Search for the cell housing the specified text and yield its [X, Y] center coordinate. 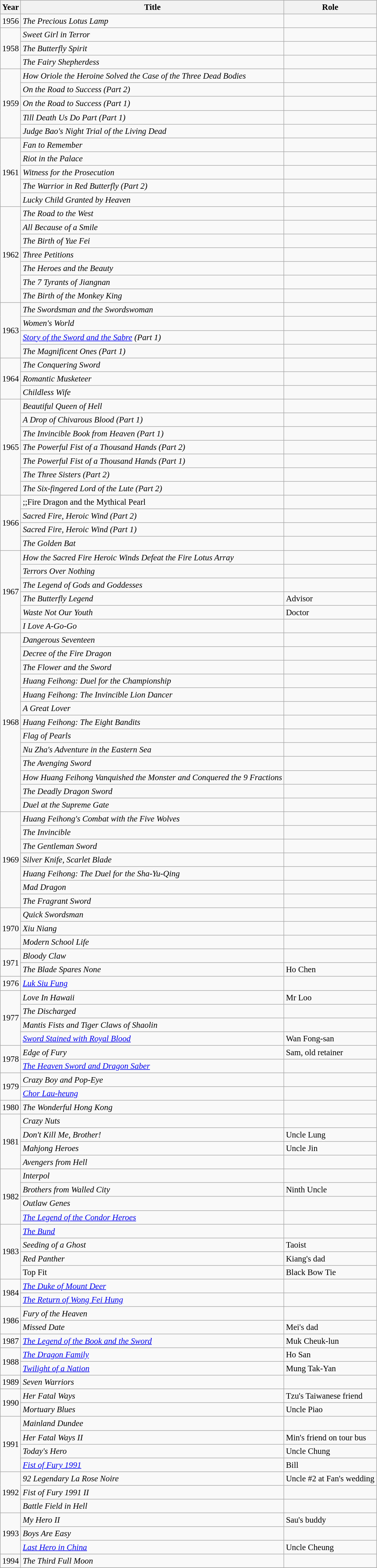
Dangerous Seventeen [152, 640]
The Legend of the Condor Heroes [152, 1217]
Uncle Jin [331, 1148]
Edge of Fury [152, 1052]
Top Fit [152, 1272]
The Warrior in Red Butterfly (Part 2) [152, 186]
1963 [11, 330]
Terrors Over Nothing [152, 571]
Sau's buddy [331, 1520]
Min's friend on tour bus [331, 1437]
The Butterfly Legend [152, 598]
Fist of Fury 1991 [152, 1465]
Year [11, 7]
Romantic Musketeer [152, 379]
Her Fatal Ways [152, 1396]
The Invincible Book from Heaven (Part 1) [152, 433]
The Legend of Gods and Goddesses [152, 585]
Quick Swordsman [152, 915]
Uncle Cheung [331, 1547]
1991 [11, 1444]
1969 [11, 860]
Sam, old retainer [331, 1052]
The Powerful Fist of a Thousand Hands (Part 1) [152, 461]
Fury of the Heaven [152, 1313]
92 Legendary La Rose Noire [152, 1478]
1980 [11, 1107]
The Swordsman and the Swordswoman [152, 310]
Uncle Chung [331, 1451]
Sacred Fire, Heroic Wind (Part 2) [152, 516]
Wan Fong-san [331, 1038]
The Dragon Family [152, 1355]
Decree of the Fire Dragon [152, 654]
Interpol [152, 1176]
The Six-fingered Lord of the Lute (Part 2) [152, 489]
1989 [11, 1382]
Chor Lau-heung [152, 1094]
Tzu's Taiwanese friend [331, 1396]
1961 [11, 172]
Ho Chen [331, 970]
Love In Hawaii [152, 997]
Doctor [331, 612]
Childless Wife [152, 392]
Fan to Remember [152, 145]
Duel at the Supreme Gate [152, 805]
The Conquering Sword [152, 365]
Witness for the Prosecution [152, 172]
The Magnificent Ones (Part 1) [152, 351]
Story of the Sword and the Sabre (Part 1) [152, 337]
The Birth of the Monkey King [152, 296]
The Duke of Mount Deer [152, 1286]
Her Fatal Ways II [152, 1437]
Flag of Pearls [152, 736]
1977 [11, 1018]
Battle Field in Hell [152, 1506]
Mad Dragon [152, 887]
How Huang Feihong Vanquished the Monster and Conquered the 9 Fractions [152, 777]
The Fragrant Sword [152, 901]
Ho San [331, 1355]
A Drop of Chivarous Blood (Part 1) [152, 420]
The Fairy Shepherdess [152, 62]
Brothers from Walled City [152, 1190]
The Wonderful Hong Kong [152, 1107]
Mantis Fists and Tiger Claws of Shaolin [152, 1025]
Sweet Girl in Terror [152, 35]
;;Fire Dragon and the Mythical Pearl [152, 502]
The Three Sisters (Part 2) [152, 475]
Muk Cheuk-lun [331, 1341]
The Butterfly Spirit [152, 49]
1984 [11, 1293]
1971 [11, 963]
1967 [11, 592]
My Hero II [152, 1520]
1981 [11, 1142]
Title [152, 7]
Luk Siu Fung [152, 984]
How Oriole the Heroine Solved the Case of the Three Dead Bodies [152, 76]
1988 [11, 1361]
Judge Bao's Night Trial of the Living Dead [152, 131]
Mr Loo [331, 997]
On the Road to Success (Part 1) [152, 104]
Avengers from Hell [152, 1162]
Mortuary Blues [152, 1410]
Don't Kill Me, Brother! [152, 1135]
The Invincible [152, 832]
The Return of Wong Fei Hung [152, 1300]
Fist of Fury 1991 II [152, 1492]
Uncle #2 at Fan's wedding [331, 1478]
Mei's dad [331, 1327]
The Birth of Yue Fei [152, 241]
1986 [11, 1320]
Sacred Fire, Heroic Wind (Part 1) [152, 530]
Beautiful Queen of Hell [152, 406]
Missed Date [152, 1327]
How the Sacred Fire Heroic Winds Defeat the Fire Lotus Array [152, 557]
On the Road to Success (Part 2) [152, 90]
1970 [11, 928]
Riot in the Palace [152, 158]
1956 [11, 21]
1966 [11, 523]
The Heaven Sword and Dragon Saber [152, 1066]
Women's World [152, 324]
1982 [11, 1196]
Three Petitions [152, 255]
The Heroes and the Beauty [152, 268]
The Gentleman Sword [152, 846]
1992 [11, 1492]
Ninth Uncle [331, 1190]
1993 [11, 1533]
1994 [11, 1561]
1979 [11, 1086]
All Because of a Smile [152, 227]
1987 [11, 1341]
The Avenging Sword [152, 764]
Mung Tak-Yan [331, 1369]
Crazy Boy and Pop-Eye [152, 1080]
The Powerful Fist of a Thousand Hands (Part 2) [152, 447]
Sword Stained with Royal Blood [152, 1038]
Uncle Lung [331, 1135]
1983 [11, 1252]
Role [331, 7]
I Love A-Go-Go [152, 626]
The Third Full Moon [152, 1561]
Huang Feihong: The Duel for the Sha-Yu-Qing [152, 873]
Outlaw Genes [152, 1204]
The Discharged [152, 1011]
Silver Knife, Scarlet Blade [152, 860]
The Flower and the Sword [152, 667]
Crazy Nuts [152, 1121]
Nu Zha's Adventure in the Eastern Sea [152, 750]
Till Death Us Do Part (Part 1) [152, 117]
The Deadly Dragon Sword [152, 791]
The Precious Lotus Lamp [152, 21]
Waste Not Our Youth [152, 612]
1962 [11, 255]
The Golden Bat [152, 544]
Huang Feihong's Combat with the Five Wolves [152, 819]
Uncle Piao [331, 1410]
The Bund [152, 1231]
Black Bow Tie [331, 1272]
Twilight of a Nation [152, 1369]
Red Panther [152, 1259]
1976 [11, 984]
1978 [11, 1059]
The Legend of the Book and the Sword [152, 1341]
Advisor [331, 598]
Seeding of a Ghost [152, 1245]
Modern School Life [152, 942]
1990 [11, 1403]
Today's Hero [152, 1451]
1968 [11, 722]
1964 [11, 378]
Bloody Claw [152, 956]
Boys Are Easy [152, 1534]
Xiu Niang [152, 929]
Kiang's dad [331, 1259]
1959 [11, 104]
The Road to the West [152, 214]
1965 [11, 447]
Seven Warriors [152, 1382]
Mahjong Heroes [152, 1148]
The Blade Spares None [152, 970]
Bill [331, 1465]
The 7 Tyrants of Jiangnan [152, 282]
Last Hero in China [152, 1547]
Huang Feihong: Duel for the Championship [152, 681]
A Great Lover [152, 708]
Lucky Child Granted by Heaven [152, 200]
Huang Feihong: The Eight Bandits [152, 722]
Taoist [331, 1245]
1958 [11, 48]
Mainland Dundee [152, 1424]
Huang Feihong: The Invincible Lion Dancer [152, 695]
